Locate the cell with the specified text and output its (X, Y) center coordinate. 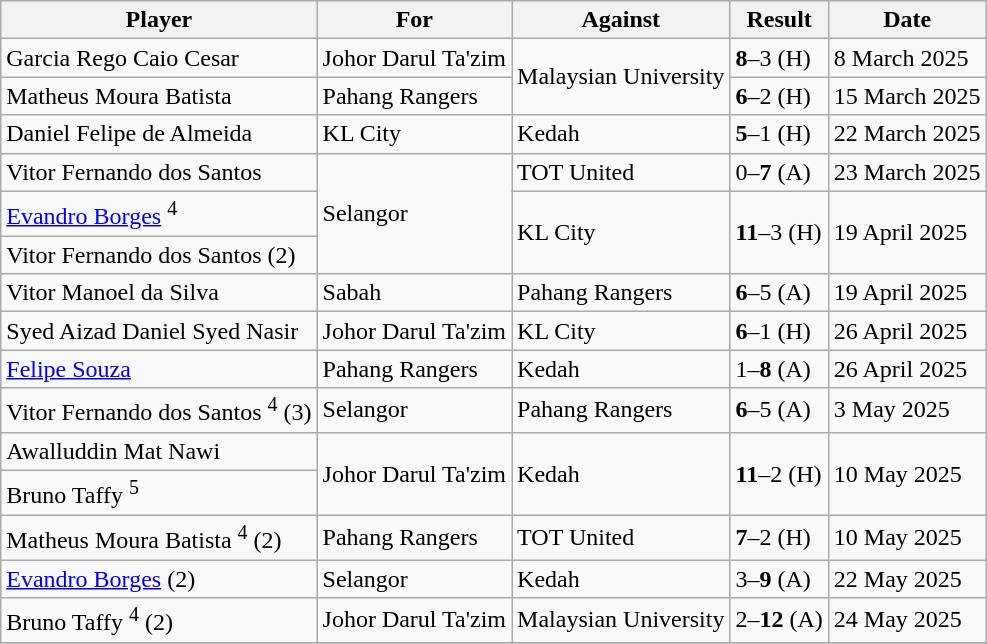
Against (621, 20)
Bruno Taffy 4 (2) (159, 620)
Matheus Moura Batista (159, 96)
For (414, 20)
24 May 2025 (907, 620)
Daniel Felipe de Almeida (159, 134)
Sabah (414, 293)
Felipe Souza (159, 369)
6–1 (H) (779, 331)
2–12 (A) (779, 620)
3–9 (A) (779, 579)
Result (779, 20)
Vitor Fernando dos Santos (159, 172)
5–1 (H) (779, 134)
23 March 2025 (907, 172)
Matheus Moura Batista 4 (2) (159, 538)
Evandro Borges (2) (159, 579)
11–2 (H) (779, 474)
Evandro Borges 4 (159, 214)
0–7 (A) (779, 172)
Syed Aizad Daniel Syed Nasir (159, 331)
Garcia Rego Caio Cesar (159, 58)
Bruno Taffy 5 (159, 492)
22 May 2025 (907, 579)
Player (159, 20)
22 March 2025 (907, 134)
8 March 2025 (907, 58)
11–3 (H) (779, 232)
6–2 (H) (779, 96)
7–2 (H) (779, 538)
15 March 2025 (907, 96)
Vitor Manoel da Silva (159, 293)
Awalluddin Mat Nawi (159, 451)
8–3 (H) (779, 58)
Date (907, 20)
Vitor Fernando dos Santos (2) (159, 255)
3 May 2025 (907, 410)
Vitor Fernando dos Santos 4 (3) (159, 410)
1–8 (A) (779, 369)
